Extract the [x, y] coordinate from the center of the cell holding the provided text.  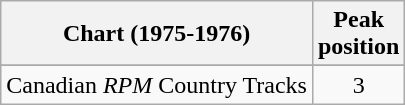
Chart (1975-1976) [157, 34]
Canadian RPM Country Tracks [157, 85]
3 [358, 85]
Peakposition [358, 34]
